Provide the [X, Y] coordinate of the cell's center where the given text is located.  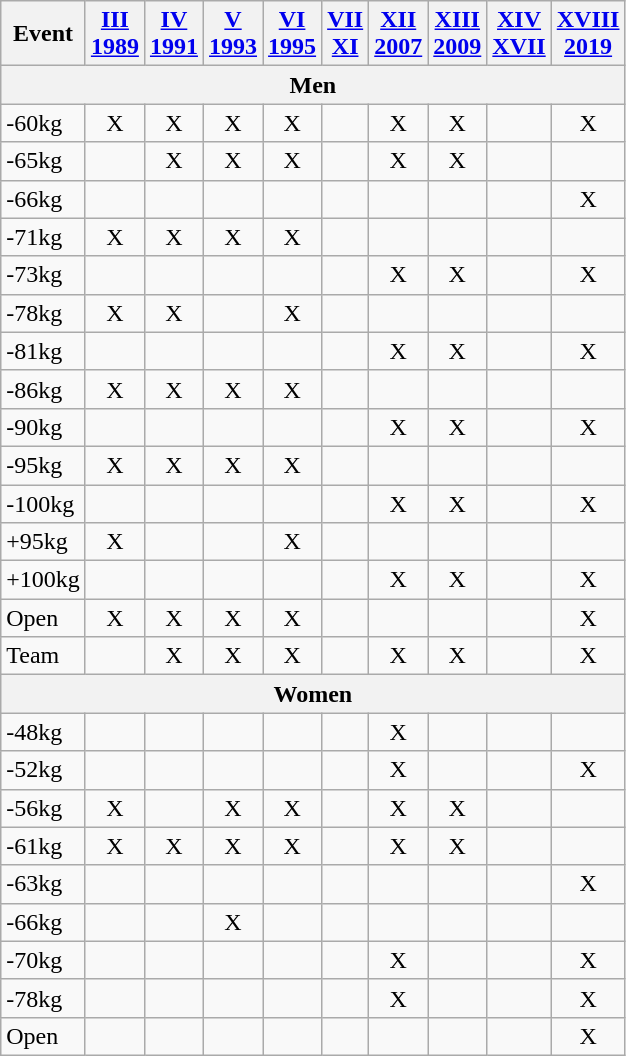
-71kg [44, 237]
-61kg [44, 846]
-100kg [44, 503]
IV1991 [174, 34]
-63kg [44, 884]
Team [44, 656]
-95kg [44, 465]
+95kg [44, 542]
-56kg [44, 808]
Women [313, 694]
Event [44, 34]
-60kg [44, 123]
-52kg [44, 770]
XVIII2019 [588, 34]
VI1995 [292, 34]
-90kg [44, 427]
-70kg [44, 960]
XIII2009 [458, 34]
-73kg [44, 275]
+100kg [44, 580]
-81kg [44, 351]
V1993 [232, 34]
III1989 [114, 34]
-65kg [44, 161]
Men [313, 85]
-48kg [44, 732]
-86kg [44, 389]
VII XI [346, 34]
XII2007 [398, 34]
XIV XVII [519, 34]
